For the text-containing cell, return its midpoint in [X, Y] coordinate format. 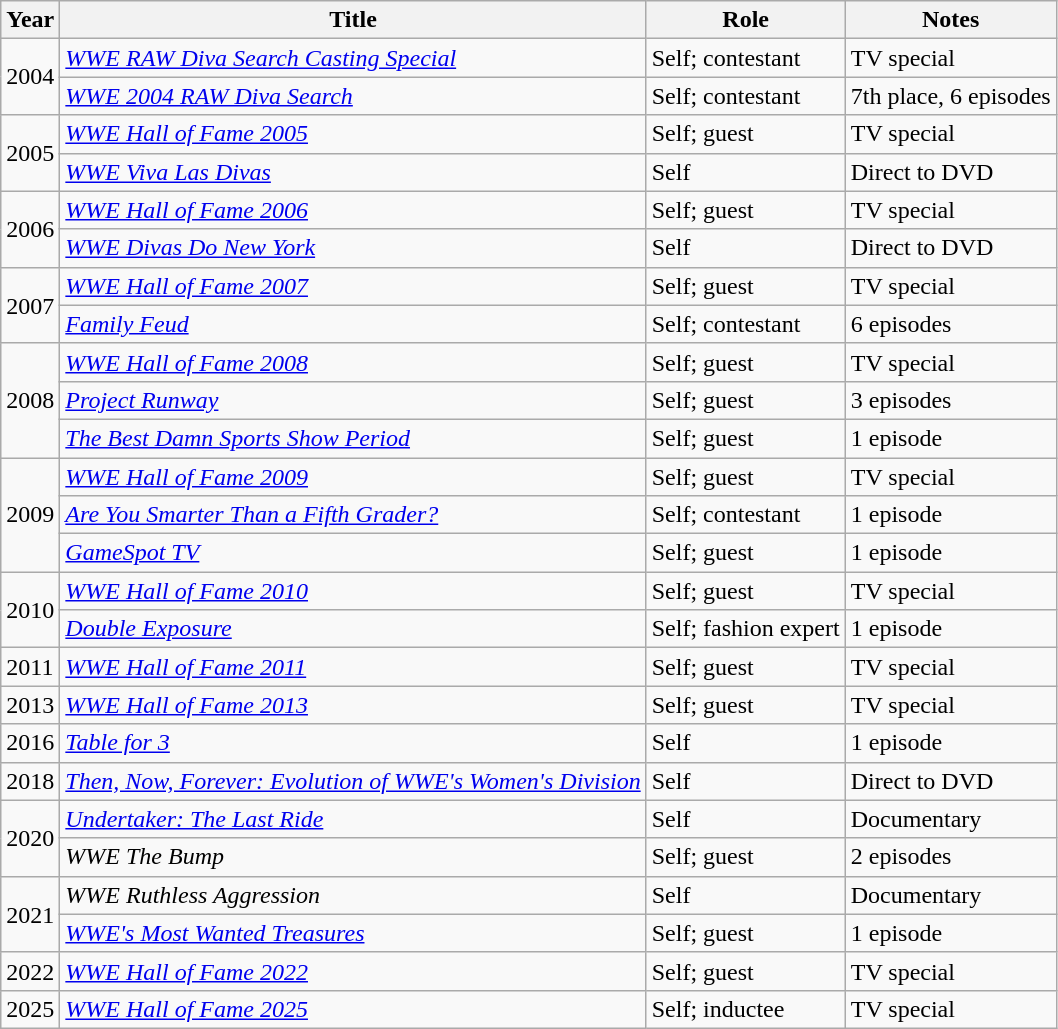
Project Runway [353, 400]
2016 [30, 743]
Family Feud [353, 324]
WWE Hall of Fame 2008 [353, 362]
2010 [30, 610]
2005 [30, 153]
2006 [30, 229]
GameSpot TV [353, 553]
WWE Divas Do New York [353, 248]
WWE Hall of Fame 2006 [353, 210]
2007 [30, 305]
WWE 2004 RAW Diva Search [353, 96]
2009 [30, 515]
2025 [30, 1009]
The Best Damn Sports Show Period [353, 438]
WWE Hall of Fame 2011 [353, 667]
2008 [30, 400]
WWE Hall of Fame 2022 [353, 971]
Self; inductee [746, 1009]
7th place, 6 episodes [950, 96]
2004 [30, 77]
2022 [30, 971]
WWE Hall of Fame 2009 [353, 477]
WWE RAW Diva Search Casting Special [353, 58]
WWE Ruthless Aggression [353, 895]
2020 [30, 838]
Undertaker: The Last Ride [353, 819]
Title [353, 20]
2 episodes [950, 857]
Are You Smarter Than a Fifth Grader? [353, 515]
Self; fashion expert [746, 629]
WWE Hall of Fame 2013 [353, 705]
WWE Viva Las Divas [353, 172]
WWE's Most Wanted Treasures [353, 933]
2011 [30, 667]
Year [30, 20]
Notes [950, 20]
6 episodes [950, 324]
3 episodes [950, 400]
Double Exposure [353, 629]
2013 [30, 705]
2018 [30, 781]
WWE Hall of Fame 2010 [353, 591]
2021 [30, 914]
WWE The Bump [353, 857]
WWE Hall of Fame 2007 [353, 286]
Role [746, 20]
Table for 3 [353, 743]
WWE Hall of Fame 2025 [353, 1009]
Then, Now, Forever: Evolution of WWE's Women's Division [353, 781]
WWE Hall of Fame 2005 [353, 134]
